For the text-containing cell, return its midpoint in (x, y) coordinate format. 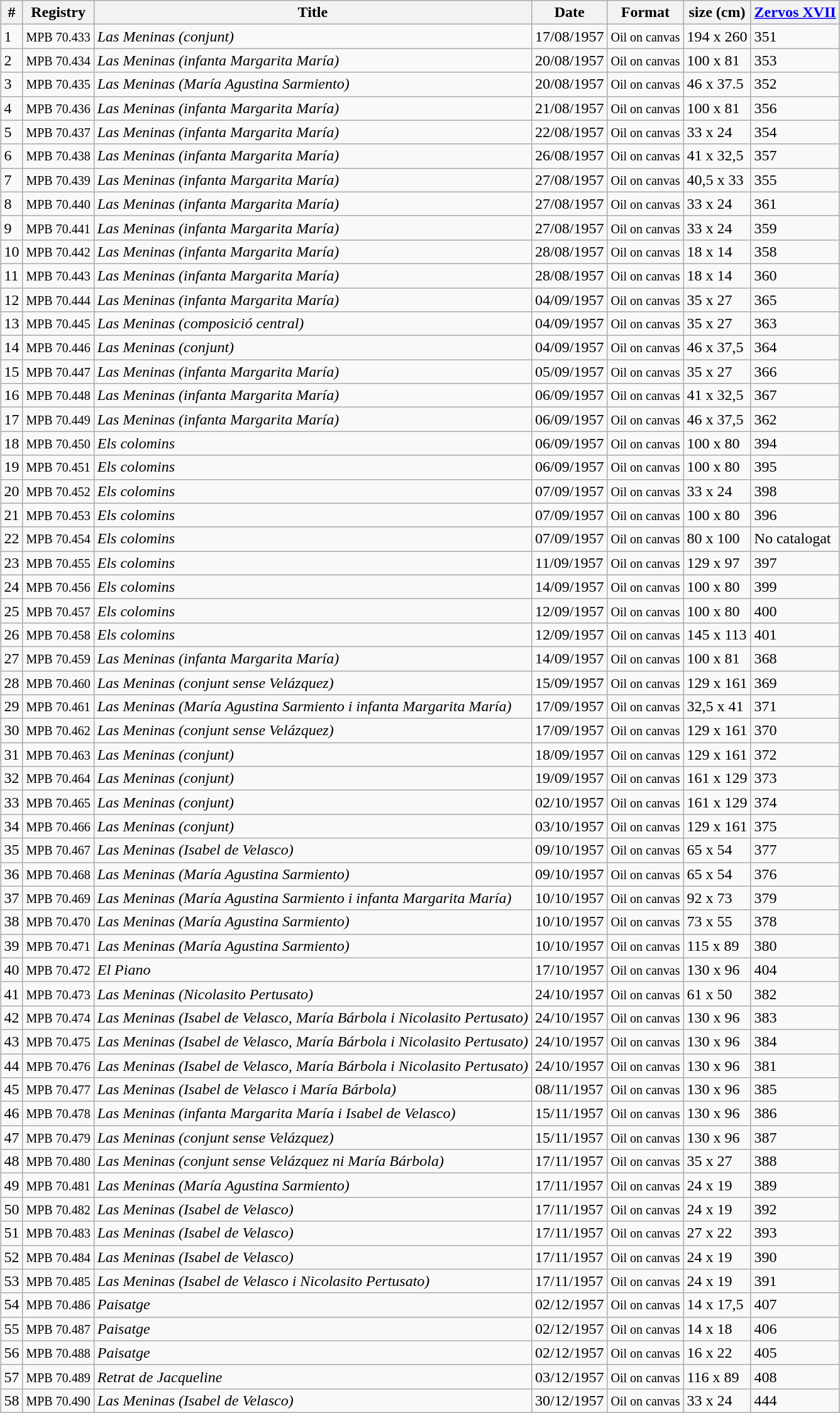
MPB 70.462 (58, 731)
MPB 70.470 (58, 922)
356 (795, 108)
376 (795, 874)
13 (11, 324)
MPB 70.458 (58, 634)
14 x 18 (717, 1329)
MPB 70.465 (58, 802)
4 (11, 108)
7 (11, 180)
MPB 70.459 (58, 658)
47 (11, 1138)
43 (11, 1041)
MPB 70.435 (58, 84)
16 x 22 (717, 1353)
42 (11, 1017)
371 (795, 707)
73 x 55 (717, 922)
116 x 89 (717, 1377)
38 (11, 922)
MPB 70.467 (58, 850)
401 (795, 634)
MPB 70.452 (58, 491)
MPB 70.476 (58, 1066)
MPB 70.488 (58, 1353)
360 (795, 275)
10 (11, 252)
02/10/1957 (570, 802)
30/12/1957 (570, 1400)
369 (795, 682)
355 (795, 180)
MPB 70.481 (58, 1185)
19 (11, 467)
MPB 70.490 (58, 1400)
MPB 70.442 (58, 252)
404 (795, 970)
MPB 70.466 (58, 826)
396 (795, 515)
# (11, 13)
50 (11, 1209)
48 (11, 1161)
Format (645, 13)
MPB 70.434 (58, 60)
22 (11, 539)
61 x 50 (717, 994)
MPB 70.473 (58, 994)
16 (11, 396)
54 (11, 1305)
18 (11, 443)
382 (795, 994)
408 (795, 1377)
Las Meninas (conjunt sense Velázquez ni María Bárbola) (312, 1161)
Las Meninas (Isabel de Velasco i María Bárbola) (312, 1090)
363 (795, 324)
375 (795, 826)
14 x 17,5 (717, 1305)
MPB 70.457 (58, 611)
41 (11, 994)
56 (11, 1353)
21/08/1957 (570, 108)
26/08/1957 (570, 156)
1 (11, 36)
11/09/1957 (570, 563)
33 (11, 802)
32,5 x 41 (717, 707)
MPB 70.485 (58, 1281)
400 (795, 611)
17/10/1957 (570, 970)
Registry (58, 13)
393 (795, 1233)
MPB 70.478 (58, 1114)
52 (11, 1257)
17 (11, 419)
MPB 70.483 (58, 1233)
MPB 70.448 (58, 396)
351 (795, 36)
361 (795, 204)
08/11/1957 (570, 1090)
No catalogat (795, 539)
398 (795, 491)
354 (795, 132)
3 (11, 84)
26 (11, 634)
MPB 70.477 (58, 1090)
MPB 70.450 (58, 443)
392 (795, 1209)
MPB 70.479 (58, 1138)
MPB 70.474 (58, 1017)
381 (795, 1066)
391 (795, 1281)
20 (11, 491)
MPB 70.472 (58, 970)
MPB 70.486 (58, 1305)
8 (11, 204)
12 (11, 300)
31 (11, 755)
17/08/1957 (570, 36)
44 (11, 1066)
129 x 97 (717, 563)
03/10/1957 (570, 826)
Las Meninas (composició central) (312, 324)
MPB 70.455 (58, 563)
370 (795, 731)
14 (11, 348)
MPB 70.454 (58, 539)
362 (795, 419)
194 x 260 (717, 36)
51 (11, 1233)
406 (795, 1329)
397 (795, 563)
444 (795, 1400)
MPB 70.461 (58, 707)
MPB 70.480 (58, 1161)
MPB 70.471 (58, 946)
MPB 70.443 (58, 275)
407 (795, 1305)
40 (11, 970)
49 (11, 1185)
El Piano (312, 970)
MPB 70.433 (58, 36)
22/08/1957 (570, 132)
57 (11, 1377)
372 (795, 755)
MPB 70.487 (58, 1329)
80 x 100 (717, 539)
23 (11, 563)
18/09/1957 (570, 755)
37 (11, 898)
390 (795, 1257)
15/09/1957 (570, 682)
39 (11, 946)
03/12/1957 (570, 1377)
380 (795, 946)
352 (795, 84)
30 (11, 731)
MPB 70.436 (58, 108)
MPB 70.441 (58, 228)
27 (11, 658)
21 (11, 515)
MPB 70.451 (58, 467)
394 (795, 443)
MPB 70.444 (58, 300)
388 (795, 1161)
353 (795, 60)
58 (11, 1400)
MPB 70.475 (58, 1041)
5 (11, 132)
405 (795, 1353)
Date (570, 13)
35 (11, 850)
145 x 113 (717, 634)
389 (795, 1185)
size (cm) (717, 13)
46 (11, 1114)
MPB 70.438 (58, 156)
366 (795, 372)
387 (795, 1138)
MPB 70.437 (58, 132)
15 (11, 372)
53 (11, 1281)
MPB 70.439 (58, 180)
29 (11, 707)
358 (795, 252)
MPB 70.445 (58, 324)
MPB 70.453 (58, 515)
Las Meninas (Isabel de Velasco i Nicolasito Pertusato) (312, 1281)
385 (795, 1090)
378 (795, 922)
6 (11, 156)
MPB 70.463 (58, 755)
MPB 70.447 (58, 372)
Title (312, 13)
115 x 89 (717, 946)
05/09/1957 (570, 372)
MPB 70.440 (58, 204)
364 (795, 348)
32 (11, 779)
MPB 70.446 (58, 348)
45 (11, 1090)
11 (11, 275)
399 (795, 587)
379 (795, 898)
MPB 70.464 (58, 779)
9 (11, 228)
384 (795, 1041)
386 (795, 1114)
MPB 70.468 (58, 874)
46 x 37.5 (717, 84)
19/09/1957 (570, 779)
92 x 73 (717, 898)
377 (795, 850)
27 x 22 (717, 1233)
MPB 70.482 (58, 1209)
MPB 70.456 (58, 587)
Zervos XVII (795, 13)
383 (795, 1017)
MPB 70.489 (58, 1377)
Las Meninas (infanta Margarita María i Isabel de Velasco) (312, 1114)
28 (11, 682)
373 (795, 779)
Retrat de Jacqueline (312, 1377)
374 (795, 802)
40,5 x 33 (717, 180)
368 (795, 658)
MPB 70.449 (58, 419)
395 (795, 467)
365 (795, 300)
MPB 70.469 (58, 898)
359 (795, 228)
24 (11, 587)
25 (11, 611)
55 (11, 1329)
367 (795, 396)
MPB 70.484 (58, 1257)
Las Meninas (Nicolasito Pertusato) (312, 994)
357 (795, 156)
36 (11, 874)
34 (11, 826)
2 (11, 60)
MPB 70.460 (58, 682)
